Determine the [x, y] coordinate at the center of the cell enclosing the given text.  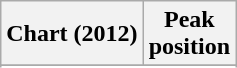
Chart (2012) [72, 34]
Peak position [189, 34]
